Return the (x, y) coordinate for the center point of the cell that contains the specified text.  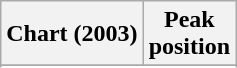
Peakposition (189, 34)
Chart (2003) (72, 34)
